Identify which cell holds the provided text, then report its [X, Y] central coordinate. 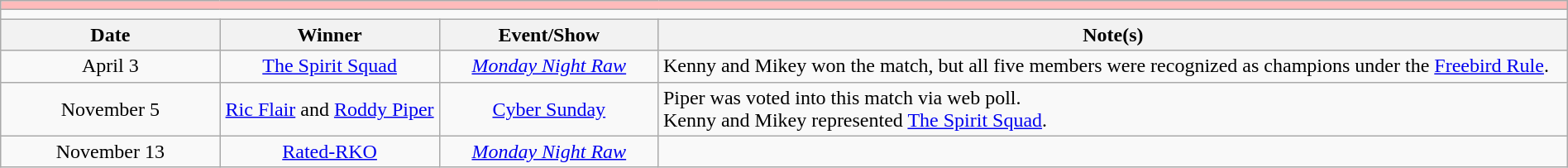
Rated-RKO [329, 151]
The Spirit Squad [329, 66]
Note(s) [1113, 35]
Winner [329, 35]
November 13 [111, 151]
Event/Show [549, 35]
Piper was voted into this match via web poll.Kenny and Mikey represented The Spirit Squad. [1113, 109]
Cyber Sunday [549, 109]
Ric Flair and Roddy Piper [329, 109]
Date [111, 35]
November 5 [111, 109]
April 3 [111, 66]
Kenny and Mikey won the match, but all five members were recognized as champions under the Freebird Rule. [1113, 66]
